Return [X, Y] of the center of cell containing provided text 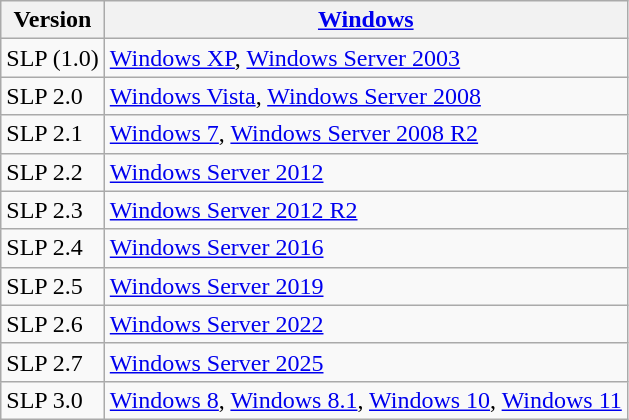
Windows Server 2025 [366, 362]
Windows 8, Windows 8.1, Windows 10, Windows 11 [366, 400]
SLP 2.2 [53, 172]
Windows Server 2019 [366, 286]
SLP 2.3 [53, 210]
SLP 3.0 [53, 400]
Version [53, 20]
Windows Server 2016 [366, 248]
Windows XP, Windows Server 2003 [366, 58]
Windows [366, 20]
Windows 7, Windows Server 2008 R2 [366, 134]
SLP 2.0 [53, 96]
Windows Server 2022 [366, 324]
Windows Server 2012 R2 [366, 210]
SLP (1.0) [53, 58]
SLP 2.5 [53, 286]
SLP 2.7 [53, 362]
SLP 2.6 [53, 324]
SLP 2.1 [53, 134]
Windows Server 2012 [366, 172]
Windows Vista, Windows Server 2008 [366, 96]
SLP 2.4 [53, 248]
